Provide the [X, Y] coordinate of the cell's center where the given text is located.  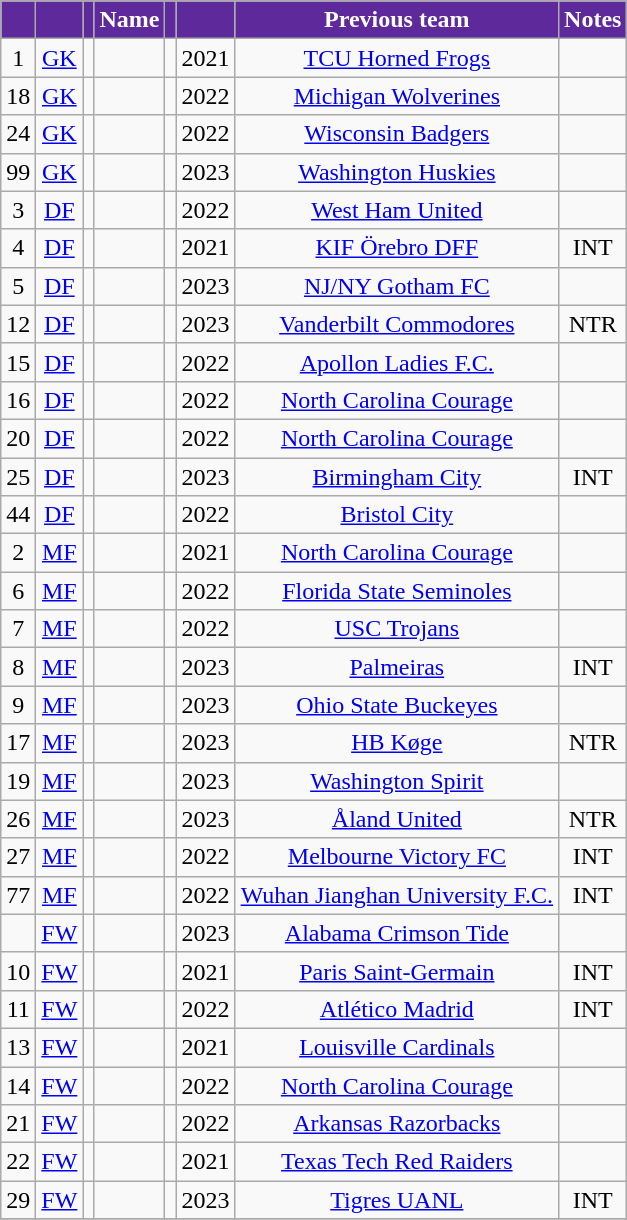
20 [18, 438]
6 [18, 591]
17 [18, 743]
10 [18, 971]
13 [18, 1047]
Texas Tech Red Raiders [396, 1162]
12 [18, 324]
Alabama Crimson Tide [396, 933]
24 [18, 134]
16 [18, 400]
Melbourne Victory FC [396, 857]
1 [18, 58]
22 [18, 1162]
25 [18, 477]
8 [18, 667]
29 [18, 1200]
Wisconsin Badgers [396, 134]
USC Trojans [396, 629]
Louisville Cardinals [396, 1047]
NJ/NY Gotham FC [396, 286]
19 [18, 781]
2 [18, 553]
Ohio State Buckeyes [396, 705]
Arkansas Razorbacks [396, 1124]
Paris Saint-Germain [396, 971]
Åland United [396, 819]
HB Køge [396, 743]
KIF Örebro DFF [396, 248]
15 [18, 362]
Birmingham City [396, 477]
Florida State Seminoles [396, 591]
77 [18, 895]
14 [18, 1085]
Wuhan Jianghan University F.C. [396, 895]
3 [18, 210]
Vanderbilt Commodores [396, 324]
11 [18, 1009]
5 [18, 286]
West Ham United [396, 210]
Previous team [396, 20]
99 [18, 172]
Tigres UANL [396, 1200]
44 [18, 515]
27 [18, 857]
Washington Spirit [396, 781]
Michigan Wolverines [396, 96]
Notes [593, 20]
4 [18, 248]
7 [18, 629]
Name [130, 20]
Palmeiras [396, 667]
Atlético Madrid [396, 1009]
21 [18, 1124]
9 [18, 705]
26 [18, 819]
Bristol City [396, 515]
Apollon Ladies F.C. [396, 362]
18 [18, 96]
TCU Horned Frogs [396, 58]
Washington Huskies [396, 172]
